For the text-containing cell, return its midpoint in (X, Y) coordinate format. 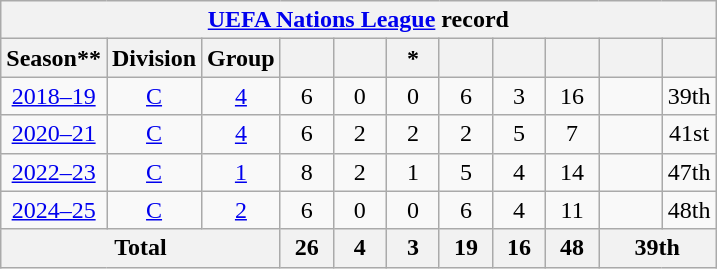
48th (689, 210)
48 (572, 248)
Division (154, 58)
* (412, 58)
UEFA Nations League record (358, 20)
2024–25 (54, 210)
14 (572, 172)
19 (466, 248)
Total (140, 248)
2020–21 (54, 134)
11 (572, 210)
41st (689, 134)
2022–23 (54, 172)
26 (306, 248)
7 (572, 134)
Season** (54, 58)
2018–19 (54, 96)
Group (242, 58)
47th (689, 172)
8 (306, 172)
